Scan for the cell matching the given text and deliver its (x, y) coordinate at center. 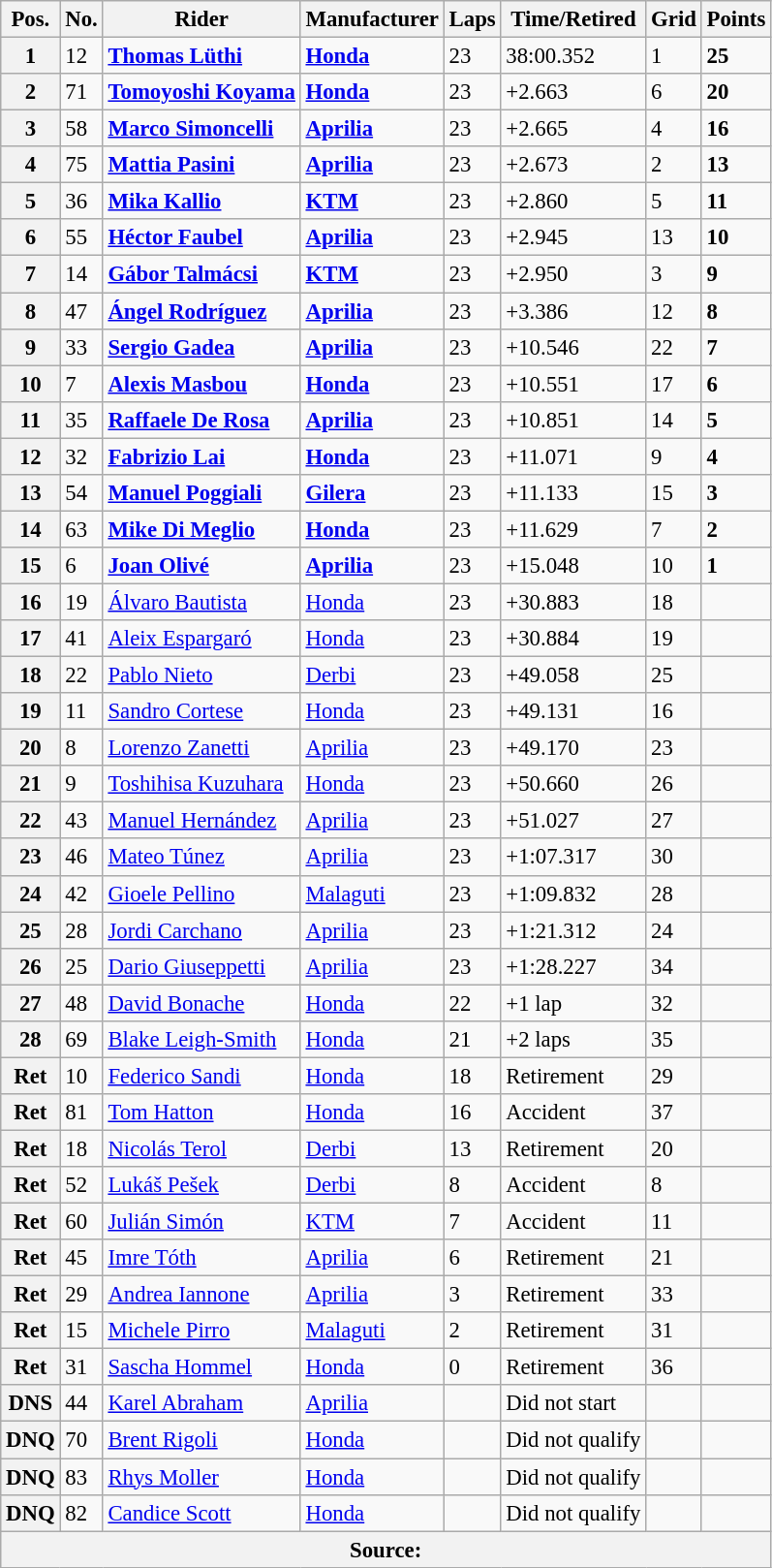
Nicolás Terol (201, 1148)
70 (81, 1440)
Sandro Cortese (201, 711)
+3.386 (573, 311)
Alexis Masbou (201, 384)
Blake Leigh-Smith (201, 1040)
+2.950 (573, 274)
Mike Di Meglio (201, 529)
55 (81, 237)
0 (473, 1367)
Mika Kallio (201, 202)
+10.551 (573, 384)
43 (81, 821)
+2.673 (573, 165)
Mattia Pasini (201, 165)
38:00.352 (573, 56)
Manuel Poggiali (201, 493)
Sergio Gadea (201, 347)
No. (81, 19)
Laps (473, 19)
Thomas Lüthi (201, 56)
Fabrizio Lai (201, 456)
+2 laps (573, 1040)
+11.133 (573, 493)
Manufacturer (372, 19)
David Bonache (201, 1003)
Candice Scott (201, 1513)
+1:09.832 (573, 894)
+11.629 (573, 529)
82 (81, 1513)
Pablo Nieto (201, 675)
Did not start (573, 1404)
Rider (201, 19)
Aleix Espargaró (201, 639)
44 (81, 1404)
Tomoyoshi Koyama (201, 92)
30 (674, 858)
81 (81, 1113)
Imre Tóth (201, 1258)
+11.071 (573, 456)
45 (81, 1258)
+49.131 (573, 711)
48 (81, 1003)
Héctor Faubel (201, 237)
54 (81, 493)
Gilera (372, 493)
37 (674, 1113)
+49.058 (573, 675)
Time/Retired (573, 19)
60 (81, 1222)
Source: (386, 1550)
+30.884 (573, 639)
58 (81, 129)
+2.945 (573, 237)
Brent Rigoli (201, 1440)
63 (81, 529)
+10.851 (573, 420)
Points (736, 19)
Julián Simón (201, 1222)
41 (81, 639)
69 (81, 1040)
+2.665 (573, 129)
+50.660 (573, 784)
47 (81, 311)
+49.170 (573, 748)
Manuel Hernández (201, 821)
Lorenzo Zanetti (201, 748)
+2.663 (573, 92)
DNS (31, 1404)
+1:07.317 (573, 858)
Lukáš Pešek (201, 1185)
42 (81, 894)
Raffaele De Rosa (201, 420)
+15.048 (573, 566)
83 (81, 1477)
+51.027 (573, 821)
46 (81, 858)
+30.883 (573, 602)
+1:28.227 (573, 966)
Marco Simoncelli (201, 129)
Federico Sandi (201, 1076)
Andrea Iannone (201, 1295)
Sascha Hommel (201, 1367)
Tom Hatton (201, 1113)
Grid (674, 19)
34 (674, 966)
Karel Abraham (201, 1404)
+10.546 (573, 347)
75 (81, 165)
Pos. (31, 19)
+1 lap (573, 1003)
Gábor Talmácsi (201, 274)
+2.860 (573, 202)
Gioele Pellino (201, 894)
Ángel Rodríguez (201, 311)
52 (81, 1185)
Dario Giuseppetti (201, 966)
Rhys Moller (201, 1477)
Jordi Carchano (201, 930)
Mateo Túnez (201, 858)
Álvaro Bautista (201, 602)
71 (81, 92)
Joan Olivé (201, 566)
Michele Pirro (201, 1331)
+1:21.312 (573, 930)
Toshihisa Kuzuhara (201, 784)
